Capture the cell that displays the provided text and extract its [X, Y] central coordinate. 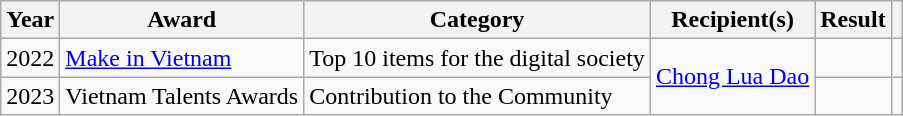
2023 [30, 96]
Award [182, 20]
Top 10 items for the digital society [478, 58]
Category [478, 20]
2022 [30, 58]
Year [30, 20]
Chong Lua Dao [732, 77]
Contribution to the Community [478, 96]
Make in Vietnam [182, 58]
Vietnam Talents Awards [182, 96]
Recipient(s) [732, 20]
Result [853, 20]
